Pinpoint the cell where the given text exists, returning its [x, y] midpoint coordinate. 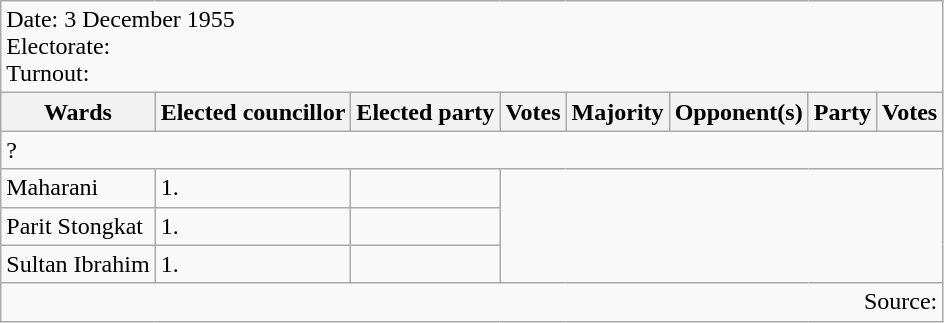
Wards [78, 112]
Date: 3 December 1955Electorate: Turnout: [472, 47]
Opponent(s) [738, 112]
Sultan Ibrahim [78, 264]
Majority [618, 112]
Elected councillor [253, 112]
Elected party [426, 112]
Party [842, 112]
? [472, 150]
Maharani [78, 188]
Source: [472, 302]
Parit Stongkat [78, 226]
